Capture the cell that displays the provided text and extract its [x, y] central coordinate. 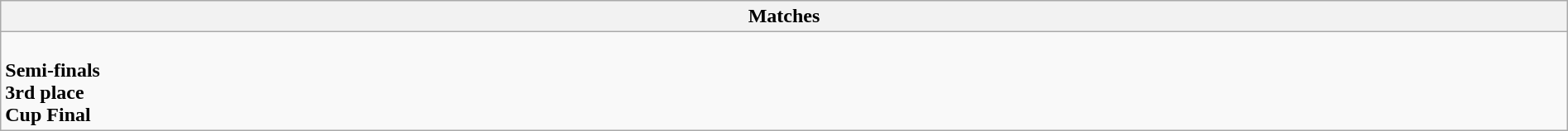
Semi-finals 3rd place Cup Final [784, 81]
Matches [784, 16]
